Locate the cell with the specified text and output its (X, Y) center coordinate. 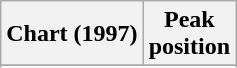
Peakposition (189, 34)
Chart (1997) (72, 34)
